For the text-containing cell, return its midpoint in (X, Y) coordinate format. 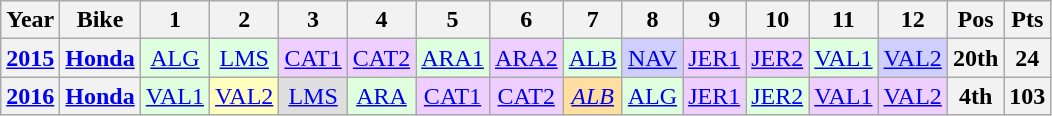
7 (592, 20)
2 (244, 20)
4 (381, 20)
20th (975, 58)
10 (778, 20)
2016 (30, 96)
9 (714, 20)
ARA1 (453, 58)
103 (1028, 96)
12 (912, 20)
Year (30, 20)
ARA (381, 96)
Pos (975, 20)
8 (652, 20)
11 (844, 20)
NAV (652, 58)
6 (526, 20)
4th (975, 96)
Pts (1028, 20)
24 (1028, 58)
Bike (100, 20)
3 (313, 20)
5 (453, 20)
2015 (30, 58)
ARA2 (526, 58)
1 (174, 20)
